Search for the cell housing the specified text and yield its (x, y) center coordinate. 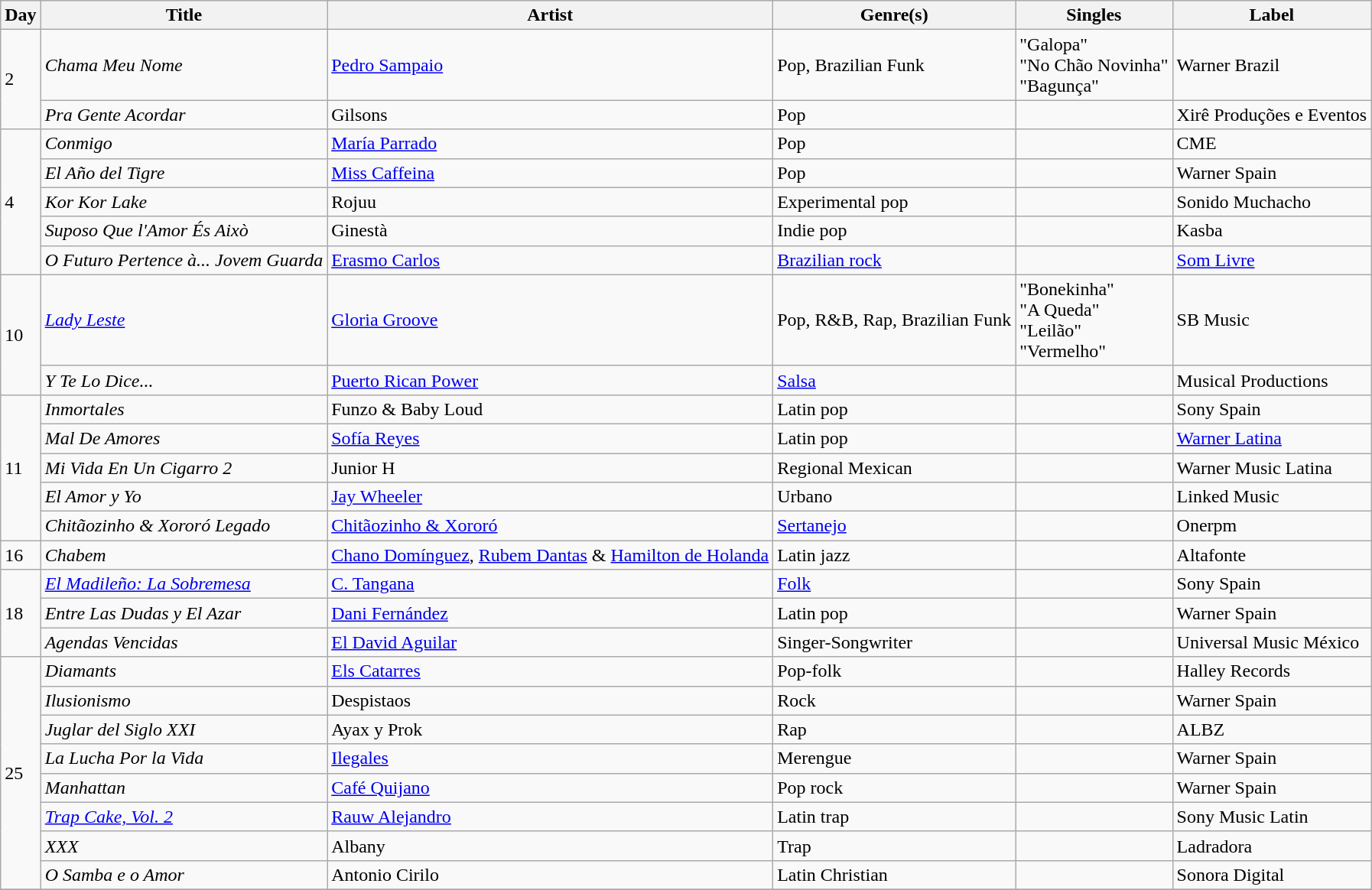
O Samba e o Amor (184, 875)
Onerpm (1272, 526)
25 (21, 773)
Els Catarres (551, 671)
Sonora Digital (1272, 875)
Ladradora (1272, 846)
Conmigo (184, 144)
Inmortales (184, 409)
Singer-Songwriter (895, 642)
Agendas Vencidas (184, 642)
El Año del Tigre (184, 173)
Ilegales (551, 758)
Salsa (895, 380)
Pedro Sampaio (551, 65)
Rauw Alejandro (551, 817)
Jay Wheeler (551, 497)
La Lucha Por la Vida (184, 758)
Mal De Amores (184, 438)
Chabem (184, 555)
Pop rock (895, 788)
Kasba (1272, 231)
Gloria Groove (551, 320)
Gilsons (551, 115)
Xirê Produções e Eventos (1272, 115)
Suposo Que l'Amor És Això (184, 231)
El Madileño: La Sobremesa (184, 584)
Altafonte (1272, 555)
Experimental pop (895, 202)
Café Quijano (551, 788)
Pop, Brazilian Funk (895, 65)
Chitãozinho & Xororó Legado (184, 526)
Label (1272, 15)
Chama Meu Nome (184, 65)
Rap (895, 729)
Junior H (551, 467)
Indie pop (895, 231)
Chano Domínguez, Rubem Dantas & Hamilton de Holanda (551, 555)
Folk (895, 584)
Sony Music Latin (1272, 817)
Trap Cake, Vol. 2 (184, 817)
Regional Mexican (895, 467)
Artist (551, 15)
ALBZ (1272, 729)
Sonido Muchacho (1272, 202)
Trap (895, 846)
Ilusionismo (184, 700)
Warner Brazil (1272, 65)
Y Te Lo Dice... (184, 380)
XXX (184, 846)
Ayax y Prok (551, 729)
"Galopa""No Chão Novinha""Bagunça" (1094, 65)
Rojuu (551, 202)
Latin Christian (895, 875)
Juglar del Siglo XXI (184, 729)
10 (21, 335)
Puerto Rican Power (551, 380)
11 (21, 467)
Universal Music México (1272, 642)
C. Tangana (551, 584)
El Amor y Yo (184, 497)
Antonio Cirilo (551, 875)
SB Music (1272, 320)
4 (21, 202)
Pop-folk (895, 671)
Latin jazz (895, 555)
Despistaos (551, 700)
Entre Las Dudas y El Azar (184, 613)
18 (21, 613)
Albany (551, 846)
Singles (1094, 15)
Lady Leste (184, 320)
Latin trap (895, 817)
Sertanejo (895, 526)
Manhattan (184, 788)
Pop, R&B, Rap, Brazilian Funk (895, 320)
2 (21, 80)
Rock (895, 700)
Ginestà (551, 231)
Erasmo Carlos (551, 260)
Sofía Reyes (551, 438)
CME (1272, 144)
"Bonekinha""A Queda""Leilão""Vermelho" (1094, 320)
Kor Kor Lake (184, 202)
Day (21, 15)
El David Aguilar (551, 642)
Musical Productions (1272, 380)
Linked Music (1272, 497)
Genre(s) (895, 15)
Som Livre (1272, 260)
Pra Gente Acordar (184, 115)
Miss Caffeina (551, 173)
O Futuro Pertence à... Jovem Guarda (184, 260)
Brazilian rock (895, 260)
Halley Records (1272, 671)
Urbano (895, 497)
Merengue (895, 758)
Warner Latina (1272, 438)
16 (21, 555)
María Parrado (551, 144)
Dani Fernández (551, 613)
Mi Vida En Un Cigarro 2 (184, 467)
Diamants (184, 671)
Warner Music Latina (1272, 467)
Chitãozinho & Xororó (551, 526)
Funzo & Baby Loud (551, 409)
Title (184, 15)
